Search for the cell housing the specified text and yield its [x, y] center coordinate. 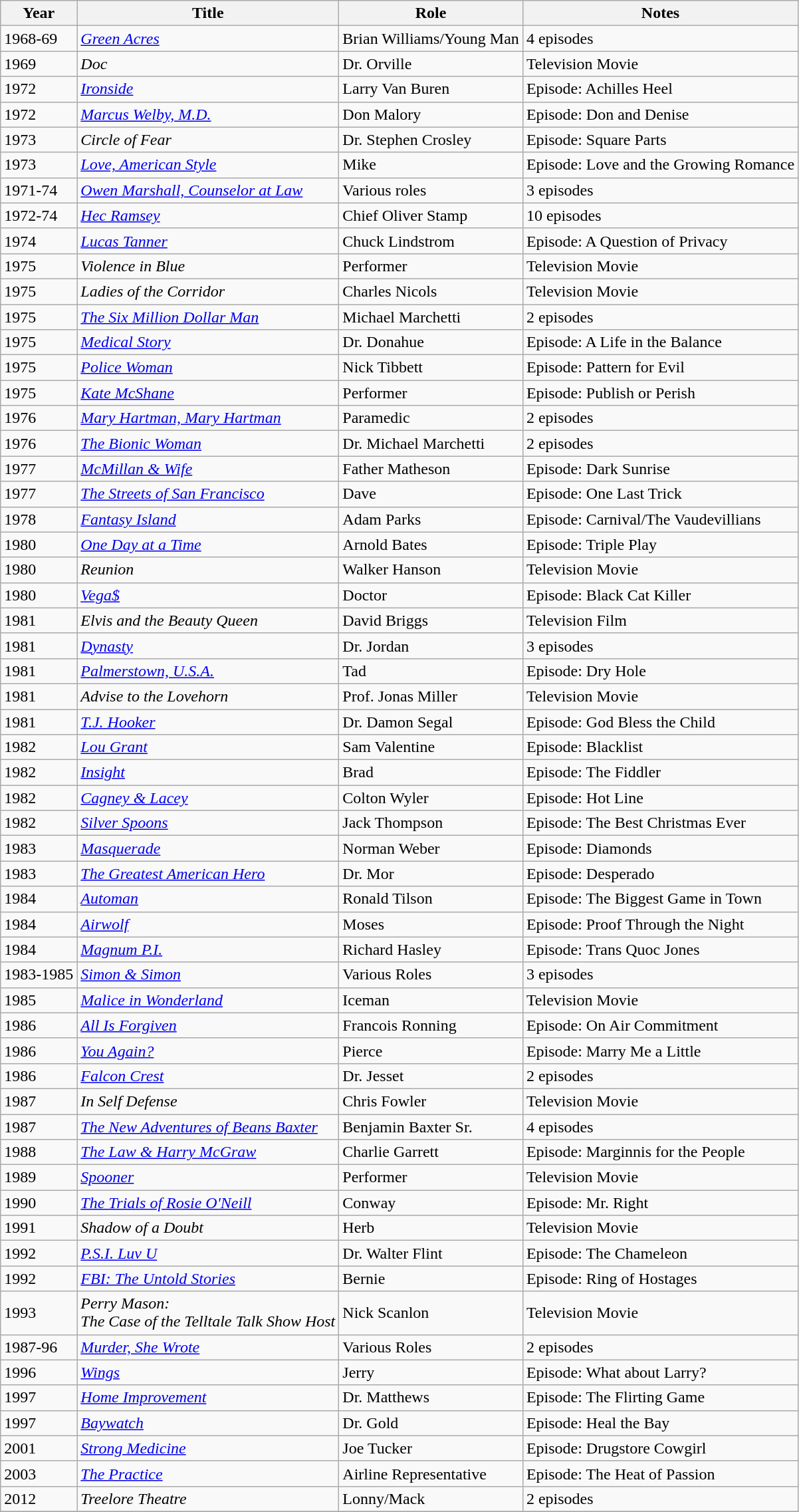
1993 [39, 1313]
Episode: The Flirting Game [660, 1398]
Sam Valentine [431, 747]
Episode: Square Parts [660, 140]
Episode: A Question of Privacy [660, 241]
Love, American Style [208, 165]
1985 [39, 1000]
1974 [39, 241]
The Six Million Dollar Man [208, 317]
Dr. Matthews [431, 1398]
Charles Nicols [431, 291]
Ladies of the Corridor [208, 291]
Episode: Mr. Right [660, 1203]
Episode: Dark Sunrise [660, 469]
1978 [39, 519]
Episode: Trans Quoc Jones [660, 949]
Dr. Jordan [431, 646]
Don Malory [431, 114]
Jack Thompson [431, 823]
1996 [39, 1372]
Circle of Fear [208, 140]
Episode: Hot Line [660, 798]
Episode: One Last Trick [660, 494]
Moses [431, 924]
1971-74 [39, 190]
Episode: Drugstore Cowgirl [660, 1448]
Lucas Tanner [208, 241]
Masquerade [208, 848]
T.J. Hooker [208, 721]
Insight [208, 773]
Dr. Jesset [431, 1076]
Title [208, 13]
Doc [208, 64]
Dr. Michael Marchetti [431, 443]
Episode: The Fiddler [660, 773]
Dynasty [208, 646]
Lonny/Mack [431, 1499]
Episode: Love and the Growing Romance [660, 165]
Fantasy Island [208, 519]
Owen Marshall, Counselor at Law [208, 190]
1969 [39, 64]
Francois Ronning [431, 1025]
Episode: Blacklist [660, 747]
Episode: What about Larry? [660, 1372]
2012 [39, 1499]
Episode: Triple Play [660, 545]
1987-96 [39, 1347]
1991 [39, 1228]
Dr. Orville [431, 64]
Vega$ [208, 595]
Baywatch [208, 1423]
Paramedic [431, 418]
Arnold Bates [431, 545]
The Greatest American Hero [208, 874]
Episode: Carnival/The Vaudevillians [660, 519]
Mary Hartman, Mary Hartman [208, 418]
Violence in Blue [208, 266]
1988 [39, 1152]
Doctor [431, 595]
Episode: Pattern for Evil [660, 368]
Various roles [431, 190]
Charlie Garrett [431, 1152]
Episode: Diamonds [660, 848]
The Streets of San Francisco [208, 494]
Episode: The Biggest Game in Town [660, 899]
Episode: The Best Christmas Ever [660, 823]
2003 [39, 1473]
Episode: Marginnis for the People [660, 1152]
Role [431, 13]
Chris Fowler [431, 1101]
Cagney & Lacey [208, 798]
Shadow of a Doubt [208, 1228]
Conway [431, 1203]
The Trials of Rosie O'Neill [208, 1203]
Hec Ramsey [208, 215]
Pierce [431, 1051]
Episode: Don and Denise [660, 114]
Notes [660, 13]
1968-69 [39, 39]
Episode: Desperado [660, 874]
Herb [431, 1228]
Colton Wyler [431, 798]
Medical Story [208, 342]
All Is Forgiven [208, 1025]
The New Adventures of Beans Baxter [208, 1127]
Murder, She Wrote [208, 1347]
Simon & Simon [208, 975]
Larry Van Buren [431, 89]
Episode: Publish or Perish [660, 393]
Treelore Theatre [208, 1499]
You Again? [208, 1051]
Dr. Gold [431, 1423]
Nick Tibbett [431, 368]
Airwolf [208, 924]
Airline Representative [431, 1473]
Episode: Black Cat Killer [660, 595]
Magnum P.I. [208, 949]
Bernie [431, 1279]
One Day at a Time [208, 545]
Strong Medicine [208, 1448]
FBI: The Untold Stories [208, 1279]
Episode: Heal the Bay [660, 1423]
Dr. Mor [431, 874]
Automan [208, 899]
Dave [431, 494]
The Practice [208, 1473]
McMillan & Wife [208, 469]
Malice in Wonderland [208, 1000]
Prof. Jonas Miller [431, 696]
1989 [39, 1178]
Silver Spoons [208, 823]
Episode: On Air Commitment [660, 1025]
P.S.I. Luv U [208, 1253]
Episode: A Life in the Balance [660, 342]
The Law & Harry McGraw [208, 1152]
Brad [431, 773]
Adam Parks [431, 519]
Television Film [660, 620]
In Self Defense [208, 1101]
Iceman [431, 1000]
Tad [431, 671]
Palmerstown, U.S.A. [208, 671]
Marcus Welby, M.D. [208, 114]
Chief Oliver Stamp [431, 215]
Perry Mason: The Case of the Telltale Talk Show Host [208, 1313]
David Briggs [431, 620]
10 episodes [660, 215]
Year [39, 13]
Episode: Marry Me a Little [660, 1051]
The Bionic Woman [208, 443]
Norman Weber [431, 848]
Episode: Ring of Hostages [660, 1279]
Chuck Lindstrom [431, 241]
Lou Grant [208, 747]
Dr. Damon Segal [431, 721]
Joe Tucker [431, 1448]
Episode: God Bless the Child [660, 721]
Kate McShane [208, 393]
Ironside [208, 89]
Dr. Stephen Crosley [431, 140]
Home Improvement [208, 1398]
Jerry [431, 1372]
Episode: The Chameleon [660, 1253]
Episode: Dry Hole [660, 671]
2001 [39, 1448]
Episode: Proof Through the Night [660, 924]
Brian Williams/Young Man [431, 39]
1990 [39, 1203]
1972-74 [39, 215]
Nick Scanlon [431, 1313]
Benjamin Baxter Sr. [431, 1127]
Dr. Walter Flint [431, 1253]
Elvis and the Beauty Queen [208, 620]
1983-1985 [39, 975]
Episode: Achilles Heel [660, 89]
Police Woman [208, 368]
Mike [431, 165]
Spooner [208, 1178]
Green Acres [208, 39]
Dr. Donahue [431, 342]
Richard Hasley [431, 949]
Falcon Crest [208, 1076]
Walker Hanson [431, 570]
Advise to the Lovehorn [208, 696]
Episode: The Heat of Passion [660, 1473]
Wings [208, 1372]
Father Matheson [431, 469]
Reunion [208, 570]
Michael Marchetti [431, 317]
Ronald Tilson [431, 899]
